Find where the given text appears and provide that cell's center as [X, Y] coordinate. 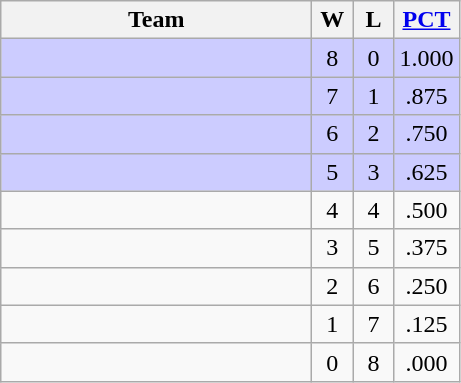
.375 [426, 248]
.000 [426, 362]
1.000 [426, 58]
.750 [426, 134]
PCT [426, 20]
L [374, 20]
.250 [426, 286]
.875 [426, 96]
.500 [426, 210]
.625 [426, 172]
Team [156, 20]
W [332, 20]
.125 [426, 324]
